Pinpoint the cell where the given text exists, returning its [x, y] midpoint coordinate. 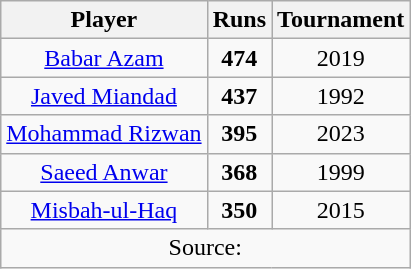
2019 [341, 58]
2015 [341, 210]
Source: [206, 248]
Player [104, 20]
1999 [341, 172]
368 [239, 172]
Misbah-ul-Haq [104, 210]
Mohammad Rizwan [104, 134]
Babar Azam [104, 58]
1992 [341, 96]
395 [239, 134]
474 [239, 58]
Tournament [341, 20]
Javed Miandad [104, 96]
Runs [239, 20]
437 [239, 96]
2023 [341, 134]
350 [239, 210]
Saeed Anwar [104, 172]
